Search for the cell housing the specified text and yield its (X, Y) center coordinate. 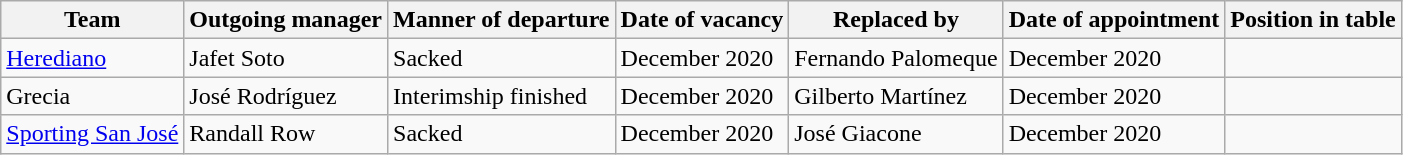
José Rodríguez (286, 96)
Replaced by (896, 20)
Team (92, 20)
Herediano (92, 58)
José Giacone (896, 134)
Gilberto Martínez (896, 96)
Randall Row (286, 134)
Sporting San José (92, 134)
Manner of departure (502, 20)
Fernando Palomeque (896, 58)
Date of vacancy (702, 20)
Grecia (92, 96)
Interimship finished (502, 96)
Date of appointment (1114, 20)
Jafet Soto (286, 58)
Outgoing manager (286, 20)
Position in table (1313, 20)
